Capture the cell that displays the provided text and extract its [X, Y] central coordinate. 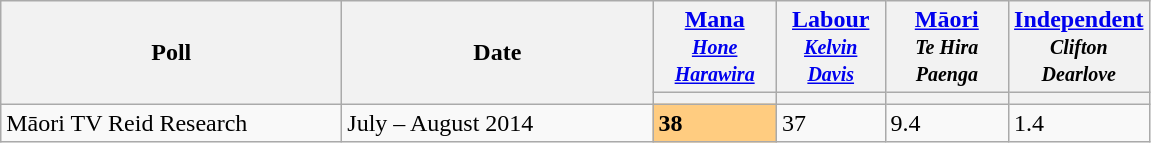
MāoriTe Hira Paenga [947, 47]
1.4 [1079, 123]
Date [498, 52]
July – August 2014 [498, 123]
9.4 [947, 123]
Māori TV Reid Research [172, 123]
Poll [172, 52]
37 [830, 123]
ManaHone Harawira [715, 47]
IndependentClifton Dearlove [1079, 47]
LabourKelvin Davis [830, 47]
38 [715, 123]
